Locate the cell with the specified text and output its [X, Y] center coordinate. 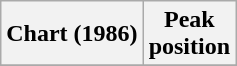
Peakposition [189, 34]
Chart (1986) [72, 34]
